Output the (X, Y) coordinate of the center of the cell containing the given text.  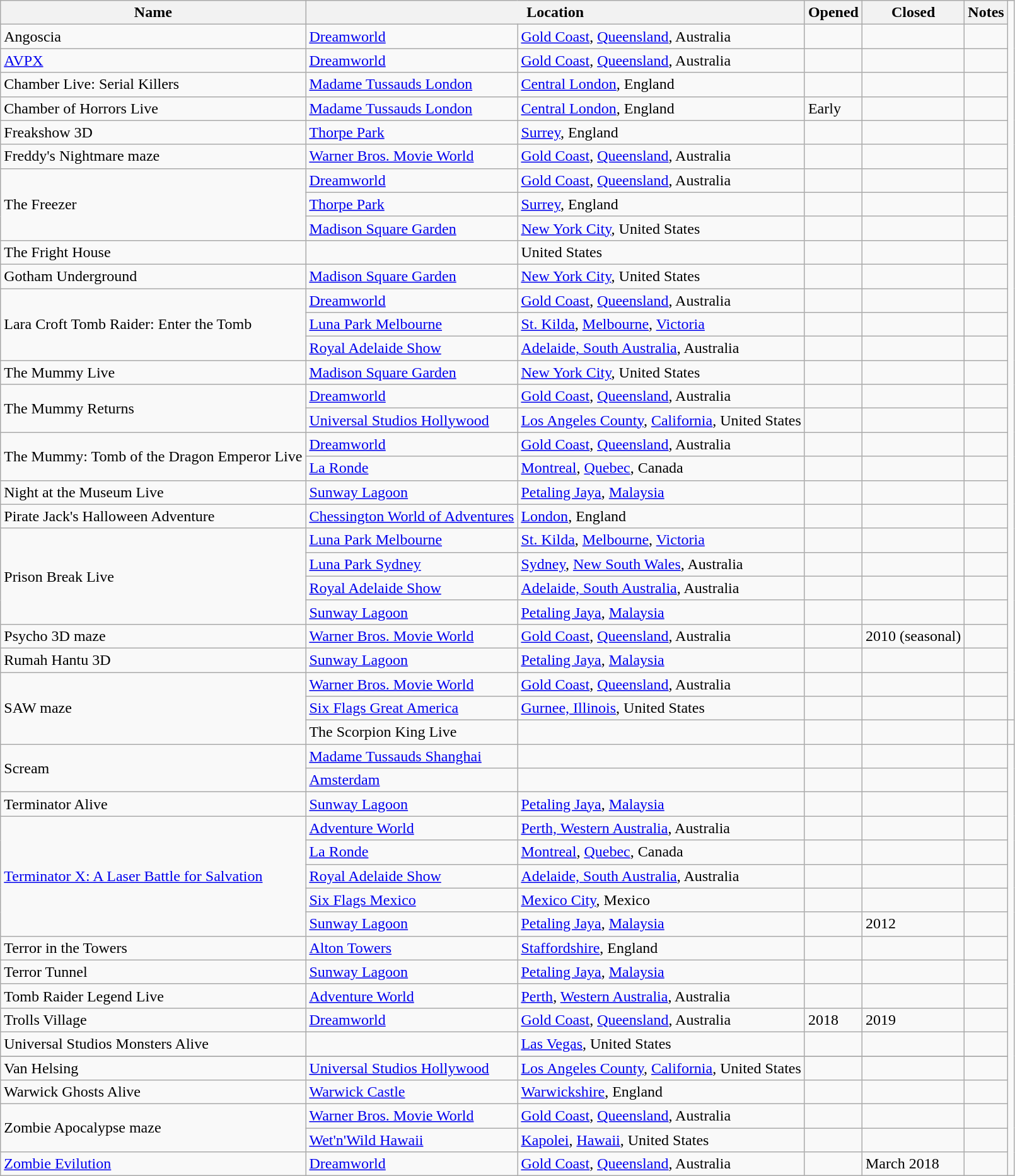
Terminator Alive (153, 804)
Zombie Apocalypse maze (153, 1128)
Trolls Village (153, 1020)
Chessington World of Adventures (412, 516)
Lara Croft Tomb Raider: Enter the Tomb (153, 325)
2019 (913, 1020)
Universal Studios Monsters Alive (153, 1044)
Staffordshire, England (661, 948)
Notes (986, 13)
SAW maze (153, 708)
United States (661, 252)
Terror Tunnel (153, 972)
Psycho 3D maze (153, 636)
Opened (833, 13)
Terminator X: A Laser Battle for Salvation (153, 876)
Location (555, 13)
Alton Towers (412, 948)
Amsterdam (412, 780)
Van Helsing (153, 1068)
Rumah Hantu 3D (153, 660)
Six Flags Great America (412, 708)
Name (153, 13)
Las Vegas, United States (661, 1044)
Warwick Castle (412, 1092)
Chamber Live: Serial Killers (153, 84)
Luna Park Sydney (412, 564)
The Mummy Live (153, 372)
AVPX (153, 61)
Sydney, New South Wales, Australia (661, 564)
Terror in the Towers (153, 948)
Gurnee, Illinois, United States (661, 708)
Mexico City, Mexico (661, 900)
Wet'n'Wild Hawaii (412, 1140)
2010 (seasonal) (913, 636)
Prison Break Live (153, 576)
March 2018 (913, 1164)
Madame Tussauds Shanghai (412, 756)
2012 (913, 924)
Night at the Museum Live (153, 492)
Warwick Ghosts Alive (153, 1092)
Freddy's Nightmare maze (153, 156)
Early (833, 108)
Pirate Jack's Halloween Adventure (153, 516)
Zombie Evilution (153, 1164)
Warwickshire, England (661, 1092)
Scream (153, 768)
Gotham Underground (153, 276)
The Scorpion King Live (412, 732)
London, England (661, 516)
Freakshow 3D (153, 132)
Tomb Raider Legend Live (153, 996)
The Freezer (153, 204)
2018 (833, 1020)
The Mummy: Tomb of the Dragon Emperor Live (153, 456)
Chamber of Horrors Live (153, 108)
The Fright House (153, 252)
Kapolei, Hawaii, United States (661, 1140)
Six Flags Mexico (412, 900)
The Mummy Returns (153, 408)
Angoscia (153, 37)
Closed (913, 13)
